Provide the (x, y) coordinate of the cell's center where the given text is located.  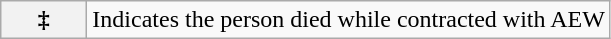
‡ (44, 20)
Indicates the person died while contracted with AEW (349, 20)
